Detect which cell encompasses the target text, then output its [x, y] center coordinate. 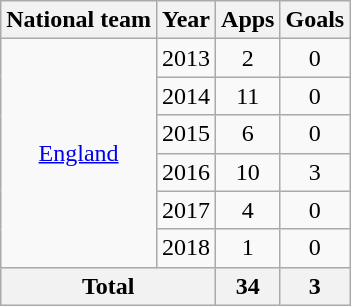
England [79, 153]
2013 [186, 58]
2014 [186, 96]
2015 [186, 134]
2016 [186, 172]
6 [248, 134]
34 [248, 286]
Total [108, 286]
2 [248, 58]
11 [248, 96]
4 [248, 210]
Apps [248, 20]
2017 [186, 210]
Goals [315, 20]
1 [248, 248]
2018 [186, 248]
National team [79, 20]
Year [186, 20]
10 [248, 172]
